Return (x, y) of the center of cell containing provided text 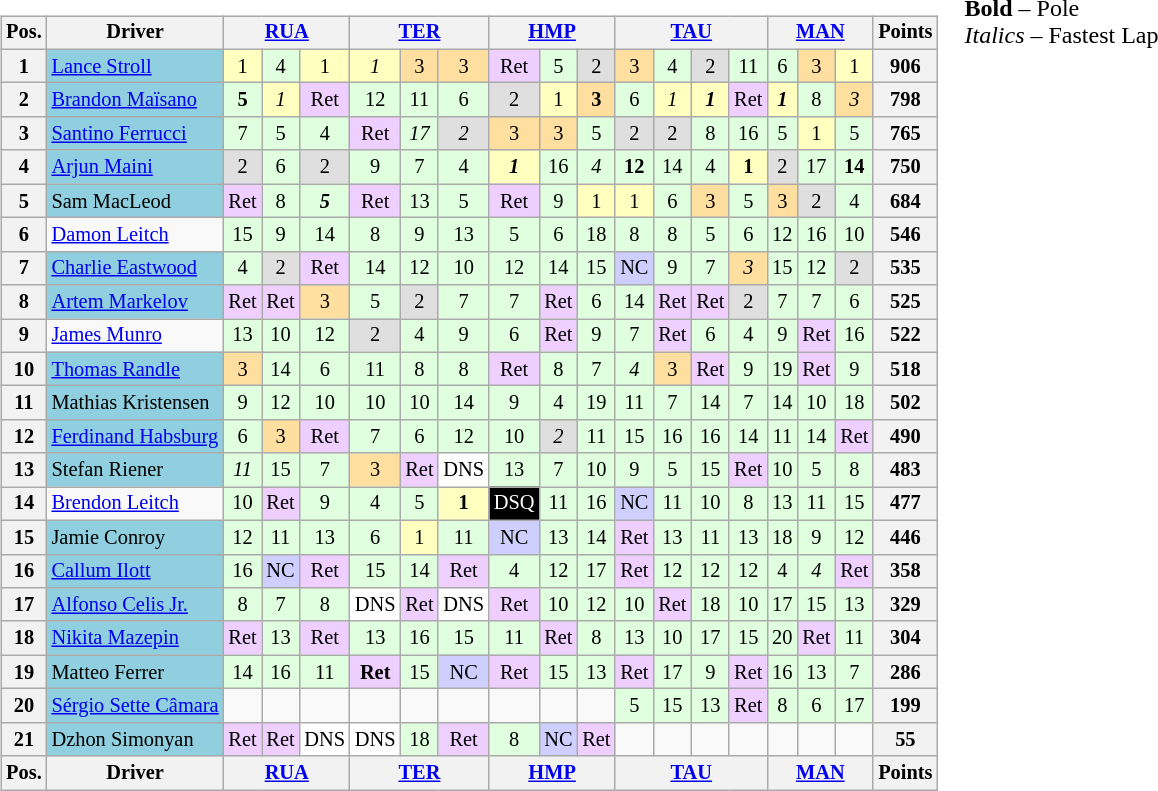
Santino Ferrucci (136, 134)
Brandon Maïsano (136, 100)
522 (905, 336)
DSQ (514, 504)
Sérgio Sette Câmara (136, 706)
21 (24, 739)
518 (905, 369)
Lance Stroll (136, 66)
286 (905, 672)
Jamie Conroy (136, 537)
Sam MacLeod (136, 201)
490 (905, 437)
798 (905, 100)
Alfonso Celis Jr. (136, 605)
Nikita Mazepin (136, 638)
750 (905, 167)
525 (905, 302)
765 (905, 134)
684 (905, 201)
546 (905, 235)
502 (905, 403)
Mathias Kristensen (136, 403)
Callum Ilott (136, 571)
483 (905, 470)
446 (905, 537)
358 (905, 571)
Dzhon Simonyan (136, 739)
Matteo Ferrer (136, 672)
329 (905, 605)
199 (905, 706)
Ferdinand Habsburg (136, 437)
Arjun Maini (136, 167)
477 (905, 504)
Stefan Riener (136, 470)
906 (905, 66)
304 (905, 638)
Brendon Leitch (136, 504)
Artem Markelov (136, 302)
535 (905, 268)
Charlie Eastwood (136, 268)
Damon Leitch (136, 235)
55 (905, 739)
Thomas Randle (136, 369)
James Munro (136, 336)
